Identify which cell holds the provided text, then report its [X, Y] central coordinate. 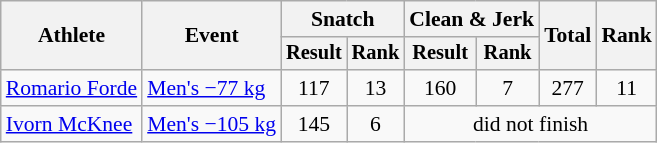
did not finish [530, 124]
Men's −105 kg [212, 124]
Romario Forde [72, 88]
277 [568, 88]
11 [626, 88]
Athlete [72, 36]
Total [568, 36]
Clean & Jerk [472, 19]
160 [440, 88]
Men's −77 kg [212, 88]
Event [212, 36]
6 [376, 124]
Ivorn McKnee [72, 124]
Snatch [342, 19]
13 [376, 88]
7 [508, 88]
145 [314, 124]
117 [314, 88]
